Return the [X, Y] coordinate for the center point of the cell that contains the specified text.  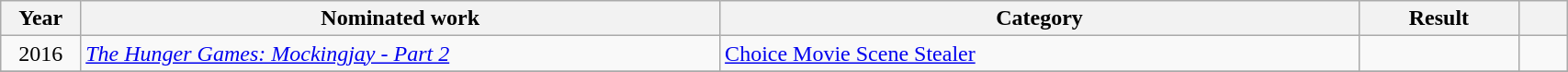
Result [1438, 18]
Nominated work [400, 18]
The Hunger Games: Mockingjay - Part 2 [400, 54]
Choice Movie Scene Stealer [1040, 54]
2016 [40, 54]
Year [40, 18]
Category [1040, 18]
